Extract the [x, y] coordinate from the center of the cell holding the provided text.  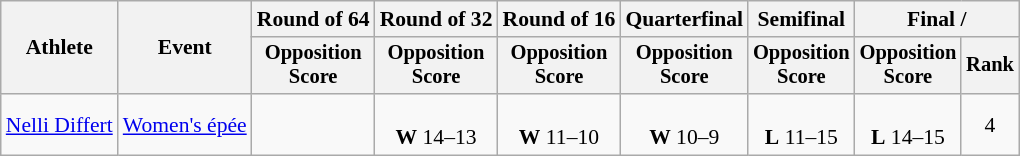
L 14–15 [908, 124]
Quarterfinal [684, 19]
Final / [937, 19]
W 14–13 [436, 124]
Round of 32 [436, 19]
4 [990, 124]
Event [185, 48]
Rank [990, 66]
Round of 64 [314, 19]
Semifinal [802, 19]
Women's épée [185, 124]
Athlete [60, 48]
Round of 16 [560, 19]
W 10–9 [684, 124]
Nelli Differt [60, 124]
L 11–15 [802, 124]
W 11–10 [560, 124]
